Identify which cell holds the provided text, then report its [X, Y] central coordinate. 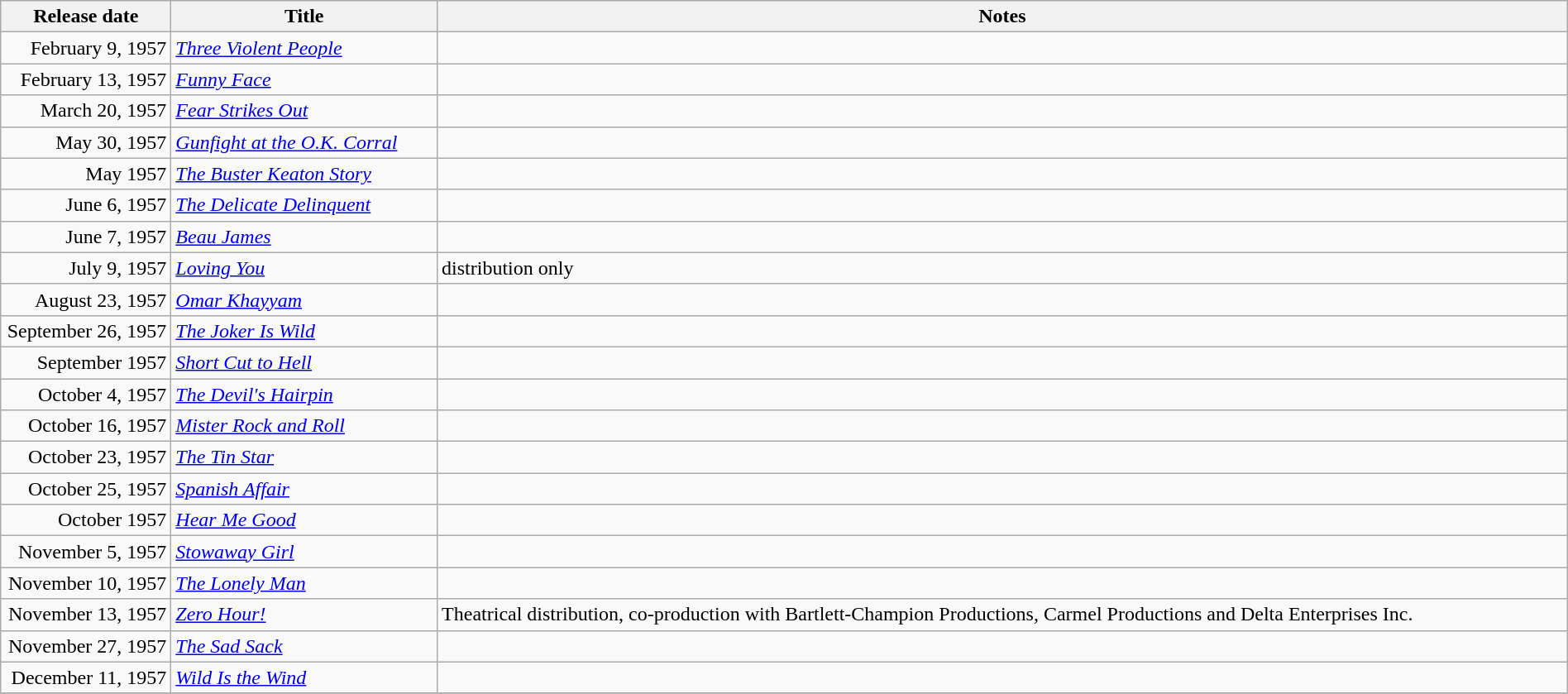
The Joker Is Wild [304, 331]
July 9, 1957 [86, 268]
Loving You [304, 268]
May 1957 [86, 174]
June 6, 1957 [86, 205]
November 27, 1957 [86, 646]
August 23, 1957 [86, 299]
November 5, 1957 [86, 552]
Theatrical distribution, co-production with Bartlett-Champion Productions, Carmel Productions and Delta Enterprises Inc. [1002, 615]
The Tin Star [304, 457]
Short Cut to Hell [304, 362]
Funny Face [304, 79]
Title [304, 17]
September 1957 [86, 362]
May 30, 1957 [86, 142]
Mister Rock and Roll [304, 426]
Notes [1002, 17]
The Delicate Delinquent [304, 205]
November 13, 1957 [86, 615]
The Sad Sack [304, 646]
distribution only [1002, 268]
The Devil's Hairpin [304, 395]
The Lonely Man [304, 583]
March 20, 1957 [86, 111]
October 25, 1957 [86, 489]
October 4, 1957 [86, 395]
February 9, 1957 [86, 48]
November 10, 1957 [86, 583]
Release date [86, 17]
Fear Strikes Out [304, 111]
Stowaway Girl [304, 552]
June 7, 1957 [86, 237]
October 16, 1957 [86, 426]
Three Violent People [304, 48]
February 13, 1957 [86, 79]
Beau James [304, 237]
Gunfight at the O.K. Corral [304, 142]
December 11, 1957 [86, 677]
The Buster Keaton Story [304, 174]
Omar Khayyam [304, 299]
October 23, 1957 [86, 457]
Wild Is the Wind [304, 677]
Spanish Affair [304, 489]
Zero Hour! [304, 615]
October 1957 [86, 520]
September 26, 1957 [86, 331]
Hear Me Good [304, 520]
